Search for the cell housing the specified text and yield its [x, y] center coordinate. 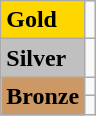
Gold [43, 20]
Bronze [43, 96]
Silver [43, 58]
